Detect which cell encompasses the target text, then output its [X, Y] center coordinate. 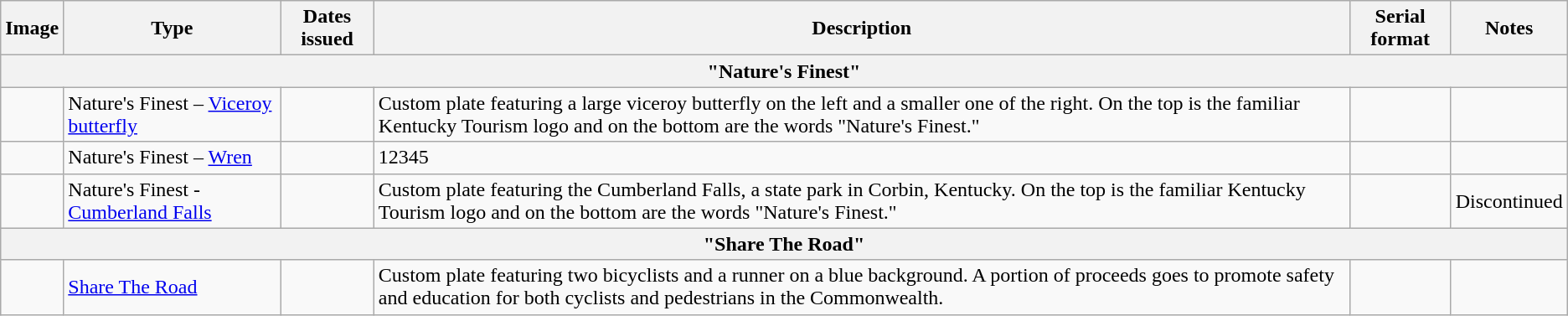
Nature's Finest – Viceroy butterfly [173, 114]
Notes [1509, 28]
Nature's Finest - Cumberland Falls [173, 201]
Dates issued [328, 28]
"Nature's Finest" [784, 71]
Nature's Finest – Wren [173, 158]
Discontinued [1509, 201]
"Share The Road" [784, 244]
Serial format [1400, 28]
Share The Road [173, 287]
12345 [861, 158]
Description [861, 28]
Image [32, 28]
Type [173, 28]
